Extract the (X, Y) coordinate from the center of the cell holding the provided text.  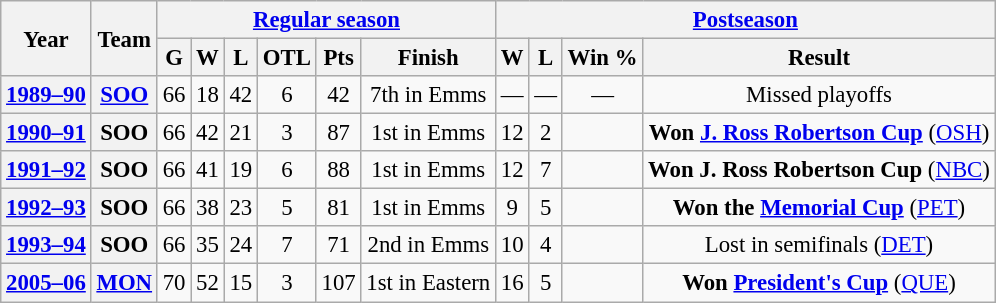
Team (124, 38)
G (174, 58)
52 (208, 283)
9 (512, 208)
2 (546, 133)
87 (338, 133)
1991–92 (46, 170)
24 (240, 245)
19 (240, 170)
OTL (286, 58)
Pts (338, 58)
Won the Memorial Cup (PET) (819, 208)
Missed playoffs (819, 95)
Lost in semifinals (DET) (819, 245)
18 (208, 95)
71 (338, 245)
1989–90 (46, 95)
35 (208, 245)
88 (338, 170)
107 (338, 283)
Regular season (326, 20)
7th in Emms (428, 95)
2005–06 (46, 283)
21 (240, 133)
Postseason (746, 20)
Won J. Ross Robertson Cup (OSH) (819, 133)
Won J. Ross Robertson Cup (NBC) (819, 170)
1st in Eastern (428, 283)
Year (46, 38)
1992–93 (46, 208)
2nd in Emms (428, 245)
23 (240, 208)
38 (208, 208)
70 (174, 283)
16 (512, 283)
1990–91 (46, 133)
Result (819, 58)
41 (208, 170)
MON (124, 283)
15 (240, 283)
Win % (602, 58)
Finish (428, 58)
4 (546, 245)
10 (512, 245)
1993–94 (46, 245)
81 (338, 208)
Won President's Cup (QUE) (819, 283)
